Scan for the cell matching the given text and deliver its (X, Y) coordinate at center. 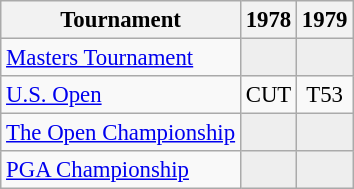
1978 (268, 20)
CUT (268, 95)
Masters Tournament (121, 58)
Tournament (121, 20)
U.S. Open (121, 95)
T53 (325, 95)
The Open Championship (121, 133)
PGA Championship (121, 170)
1979 (325, 20)
